Return the (x, y) coordinate for the center point of the cell that contains the specified text.  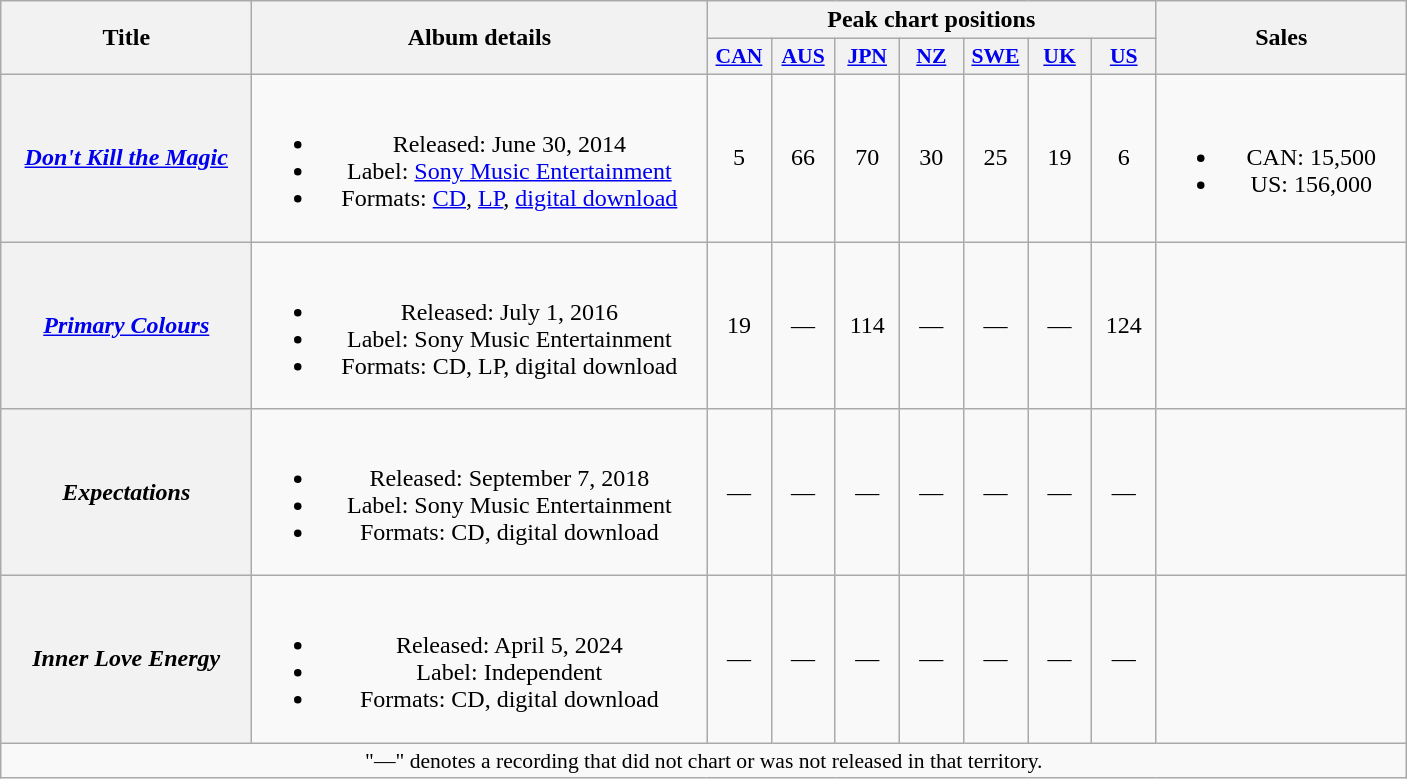
AUS (803, 57)
Released: July 1, 2016Label: Sony Music EntertainmentFormats: CD, LP, digital download (480, 326)
114 (867, 326)
Primary Colours (126, 326)
124 (1124, 326)
JPN (867, 57)
5 (739, 158)
Title (126, 38)
CAN: 15,500US: 156,000 (1282, 158)
CAN (739, 57)
25 (995, 158)
UK (1060, 57)
70 (867, 158)
Album details (480, 38)
6 (1124, 158)
SWE (995, 57)
30 (931, 158)
NZ (931, 57)
"—" denotes a recording that did not chart or was not released in that territory. (704, 761)
Peak chart positions (932, 20)
66 (803, 158)
Inner Love Energy (126, 660)
Don't Kill the Magic (126, 158)
Released: September 7, 2018Label: Sony Music EntertainmentFormats: CD, digital download (480, 492)
Sales (1282, 38)
Released: June 30, 2014Label: Sony Music EntertainmentFormats: CD, LP, digital download (480, 158)
US (1124, 57)
Released: April 5, 2024Label: IndependentFormats: CD, digital download (480, 660)
Expectations (126, 492)
